Extract the (X, Y) coordinate from the center of the cell holding the provided text.  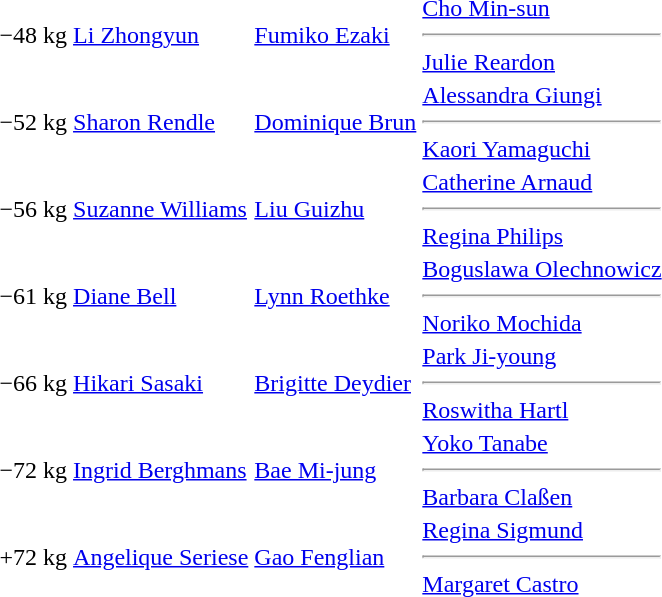
Dominique Brun (336, 122)
Bae Mi-jung (336, 470)
Diane Bell (161, 296)
Hikari Sasaki (161, 383)
Sharon Rendle (161, 122)
Liu Guizhu (336, 209)
Lynn Roethke (336, 296)
Suzanne Williams (161, 209)
Ingrid Berghmans (161, 470)
Brigitte Deydier (336, 383)
